Search for the cell housing the specified text and yield its (x, y) center coordinate. 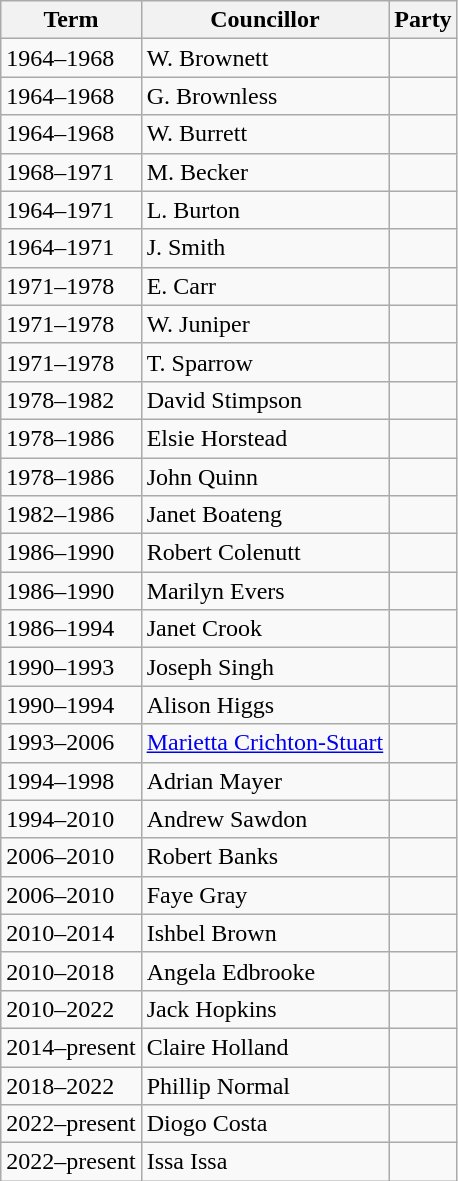
T. Sparrow (265, 362)
Joseph Singh (265, 667)
Marilyn Evers (265, 591)
2010–2014 (71, 933)
1990–1994 (71, 705)
E. Carr (265, 286)
2010–2022 (71, 1009)
1968–1971 (71, 172)
1982–1986 (71, 515)
Robert Banks (265, 857)
W. Juniper (265, 324)
G. Brownless (265, 96)
Diogo Costa (265, 1124)
W. Burrett (265, 134)
Jack Hopkins (265, 1009)
1994–1998 (71, 781)
John Quinn (265, 477)
Claire Holland (265, 1047)
Angela Edbrooke (265, 971)
2010–2018 (71, 971)
M. Becker (265, 172)
2018–2022 (71, 1085)
Janet Boateng (265, 515)
2014–present (71, 1047)
L. Burton (265, 210)
Andrew Sawdon (265, 819)
Faye Gray (265, 895)
Term (71, 20)
David Stimpson (265, 400)
Ishbel Brown (265, 933)
Adrian Mayer (265, 781)
1990–1993 (71, 667)
J. Smith (265, 248)
Issa Issa (265, 1162)
1986–1994 (71, 629)
Phillip Normal (265, 1085)
1994–2010 (71, 819)
Councillor (265, 20)
Party (423, 20)
1978–1982 (71, 400)
1993–2006 (71, 743)
Elsie Horstead (265, 438)
Marietta Crichton-Stuart (265, 743)
Alison Higgs (265, 705)
Robert Colenutt (265, 553)
Janet Crook (265, 629)
W. Brownett (265, 58)
